Return the (x, y) coordinate for the center point of the cell that contains the specified text.  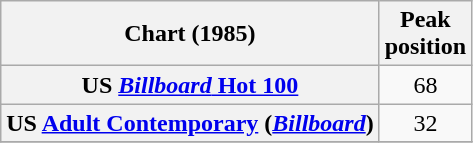
Chart (1985) (190, 34)
68 (425, 85)
Peakposition (425, 34)
US Adult Contemporary (Billboard) (190, 123)
US Billboard Hot 100 (190, 85)
32 (425, 123)
